Identify which cell holds the provided text, then report its (x, y) central coordinate. 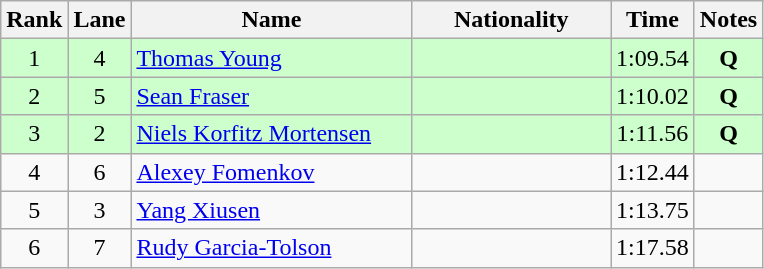
1 (34, 58)
Lane (100, 20)
7 (100, 248)
Nationality (512, 20)
1:09.54 (653, 58)
Rank (34, 20)
Alexey Fomenkov (272, 172)
Sean Fraser (272, 96)
1:17.58 (653, 248)
Name (272, 20)
Yang Xiusen (272, 210)
Rudy Garcia-Tolson (272, 248)
1:12.44 (653, 172)
Time (653, 20)
1:11.56 (653, 134)
Thomas Young (272, 58)
1:13.75 (653, 210)
1:10.02 (653, 96)
Niels Korfitz Mortensen (272, 134)
Notes (728, 20)
